Output the (X, Y) coordinate of the center of the cell containing the given text.  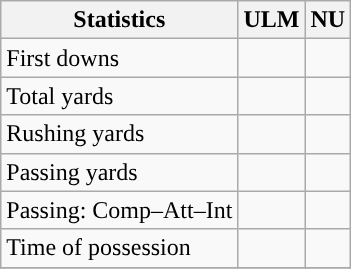
Rushing yards (120, 134)
Total yards (120, 96)
ULM (272, 20)
First downs (120, 58)
Passing: Comp–Att–Int (120, 210)
Passing yards (120, 172)
Time of possession (120, 248)
NU (328, 20)
Statistics (120, 20)
